Scan for the cell matching the given text and deliver its [x, y] coordinate at center. 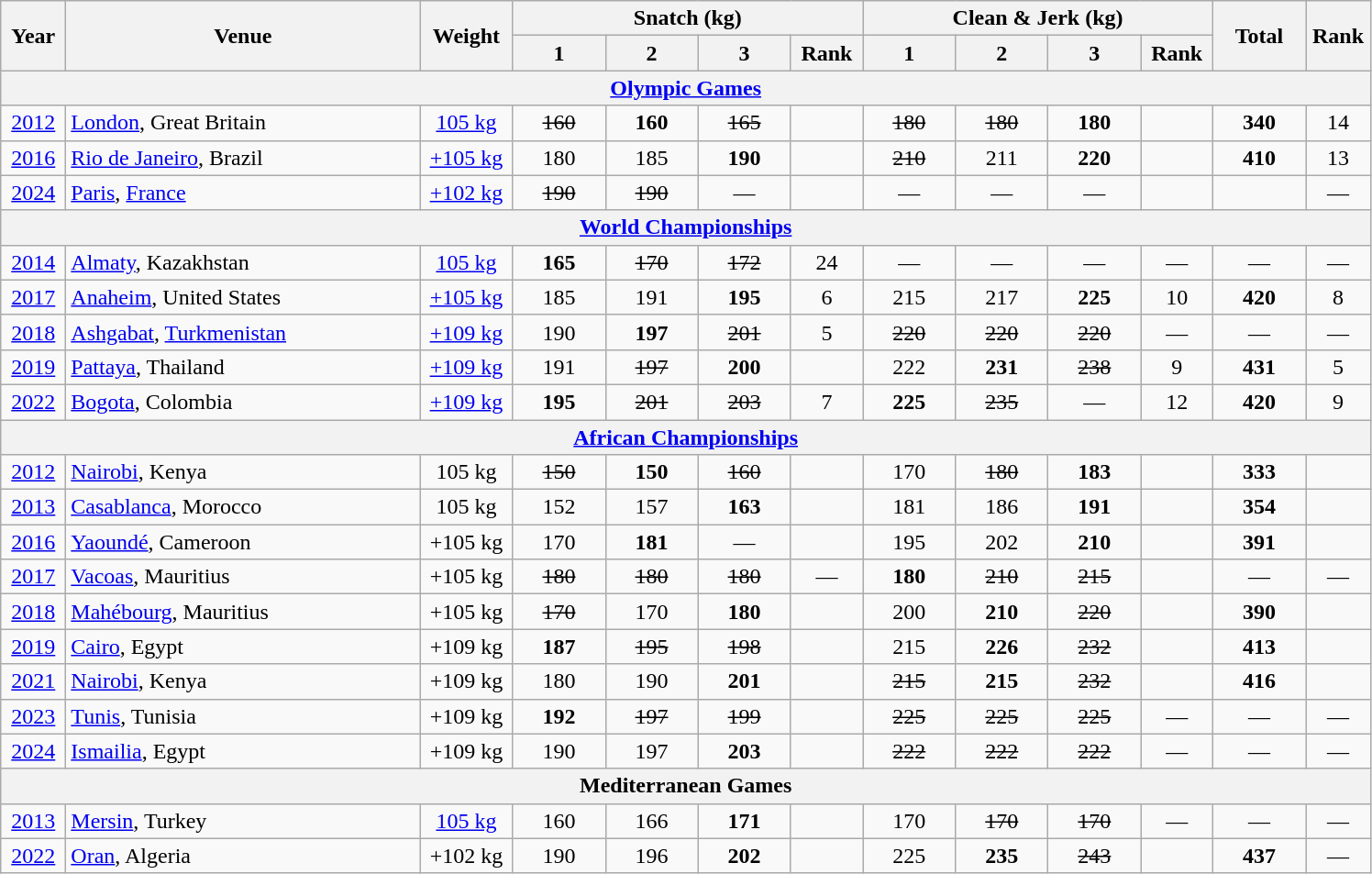
410 [1258, 158]
London, Great Britain [243, 123]
Almaty, Kazakhstan [243, 262]
333 [1258, 472]
390 [1258, 612]
Year [33, 36]
Cairo, Egypt [243, 647]
8 [1339, 297]
7 [827, 402]
238 [1095, 367]
14 [1339, 123]
391 [1258, 542]
Clean & Jerk (kg) [1038, 18]
Casablanca, Morocco [243, 507]
157 [651, 507]
437 [1258, 856]
152 [559, 507]
Ismailia, Egypt [243, 751]
231 [1001, 367]
416 [1258, 681]
199 [745, 716]
198 [745, 647]
186 [1001, 507]
431 [1258, 367]
African Championships [686, 437]
163 [745, 507]
Pattaya, Thailand [243, 367]
Yaoundé, Cameroon [243, 542]
Snatch (kg) [688, 18]
13 [1339, 158]
Vacoas, Mauritius [243, 577]
226 [1001, 647]
166 [651, 821]
217 [1001, 297]
24 [827, 262]
172 [745, 262]
Weight [466, 36]
2023 [33, 716]
Ashgabat, Turkmenistan [243, 332]
Olympic Games [686, 88]
6 [827, 297]
Mersin, Turkey [243, 821]
211 [1001, 158]
413 [1258, 647]
183 [1095, 472]
World Championships [686, 227]
Anaheim, United States [243, 297]
340 [1258, 123]
171 [745, 821]
12 [1178, 402]
196 [651, 856]
Rio de Janeiro, Brazil [243, 158]
Total [1258, 36]
2021 [33, 681]
187 [559, 647]
10 [1178, 297]
Mediterranean Games [686, 786]
Venue [243, 36]
192 [559, 716]
Paris, France [243, 193]
2014 [33, 262]
354 [1258, 507]
Mahébourg, Mauritius [243, 612]
Oran, Algeria [243, 856]
Tunis, Tunisia [243, 716]
Bogota, Colombia [243, 402]
243 [1095, 856]
